Scan for the cell matching the given text and deliver its [x, y] coordinate at center. 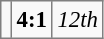
4:1 [32, 20]
12th [78, 20]
